Determine the (x, y) coordinate at the center of the cell enclosing the given text.  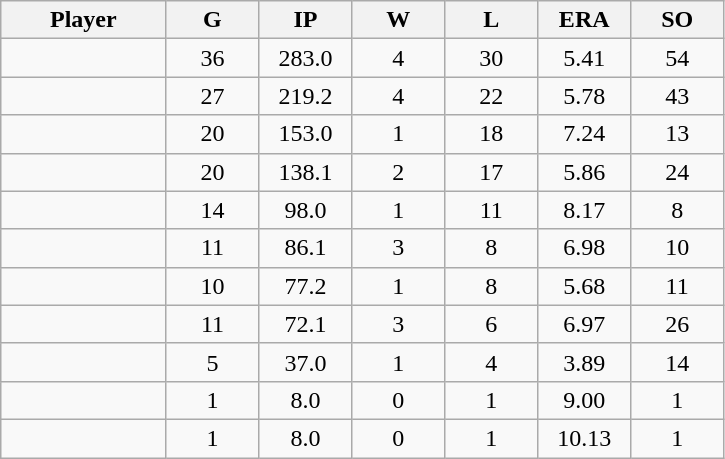
26 (678, 324)
13 (678, 134)
6.98 (584, 248)
138.1 (306, 172)
54 (678, 58)
43 (678, 96)
36 (212, 58)
5.68 (584, 286)
L (492, 20)
219.2 (306, 96)
27 (212, 96)
72.1 (306, 324)
7.24 (584, 134)
30 (492, 58)
6.97 (584, 324)
283.0 (306, 58)
2 (398, 172)
W (398, 20)
5.86 (584, 172)
98.0 (306, 210)
Player (84, 20)
9.00 (584, 400)
G (212, 20)
5 (212, 362)
22 (492, 96)
77.2 (306, 286)
3.89 (584, 362)
SO (678, 20)
6 (492, 324)
8.17 (584, 210)
5.41 (584, 58)
18 (492, 134)
153.0 (306, 134)
IP (306, 20)
10.13 (584, 438)
86.1 (306, 248)
ERA (584, 20)
17 (492, 172)
37.0 (306, 362)
5.78 (584, 96)
24 (678, 172)
